Pinpoint the cell where the given text exists, returning its [X, Y] midpoint coordinate. 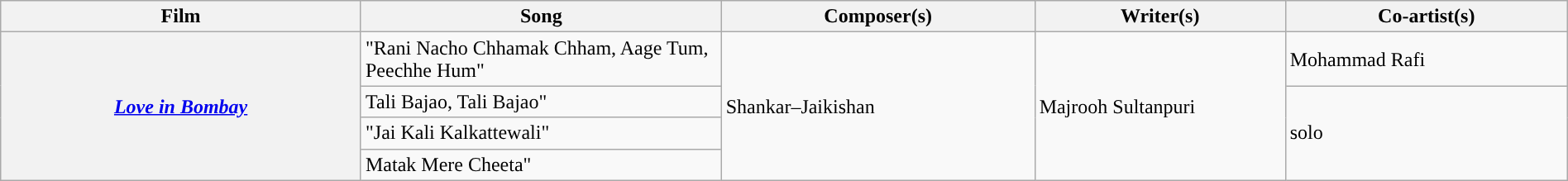
Mohammad Rafi [1426, 60]
Writer(s) [1159, 17]
Tali Bajao, Tali Bajao" [541, 102]
"Rani Nacho Chhamak Chham, Aage Tum, Peechhe Hum" [541, 60]
"Jai Kali Kalkattewali" [541, 133]
Song [541, 17]
Shankar–Jaikishan [878, 106]
solo [1426, 133]
Film [181, 17]
Co-artist(s) [1426, 17]
Composer(s) [878, 17]
Love in Bombay [181, 106]
Matak Mere Cheeta" [541, 164]
Majrooh Sultanpuri [1159, 106]
